Return the [x, y] coordinate for the center point of the cell that contains the specified text.  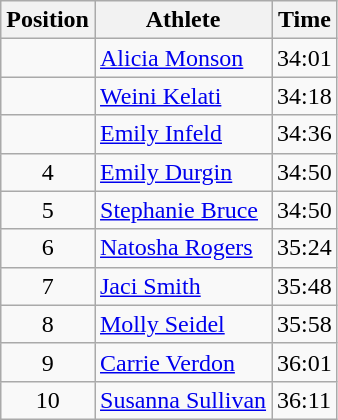
Susanna Sullivan [182, 400]
36:01 [305, 362]
Molly Seidel [182, 324]
Natosha Rogers [182, 248]
Stephanie Bruce [182, 210]
Alicia Monson [182, 58]
Emily Infeld [182, 134]
Weini Kelati [182, 96]
6 [48, 248]
Athlete [182, 20]
Jaci Smith [182, 286]
34:18 [305, 96]
35:58 [305, 324]
34:36 [305, 134]
Time [305, 20]
Emily Durgin [182, 172]
Carrie Verdon [182, 362]
8 [48, 324]
10 [48, 400]
34:01 [305, 58]
5 [48, 210]
35:48 [305, 286]
Position [48, 20]
35:24 [305, 248]
4 [48, 172]
9 [48, 362]
36:11 [305, 400]
7 [48, 286]
